Return the (X, Y) coordinate for the center point of the cell that contains the specified text.  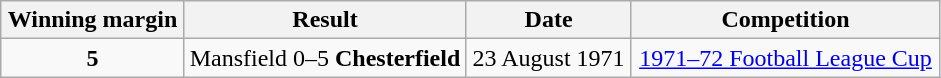
5 (92, 58)
Date (549, 20)
23 August 1971 (549, 58)
Mansfield 0–5 Chesterfield (325, 58)
Competition (785, 20)
Winning margin (92, 20)
Result (325, 20)
1971–72 Football League Cup (785, 58)
